Detect which cell encompasses the target text, then output its [x, y] center coordinate. 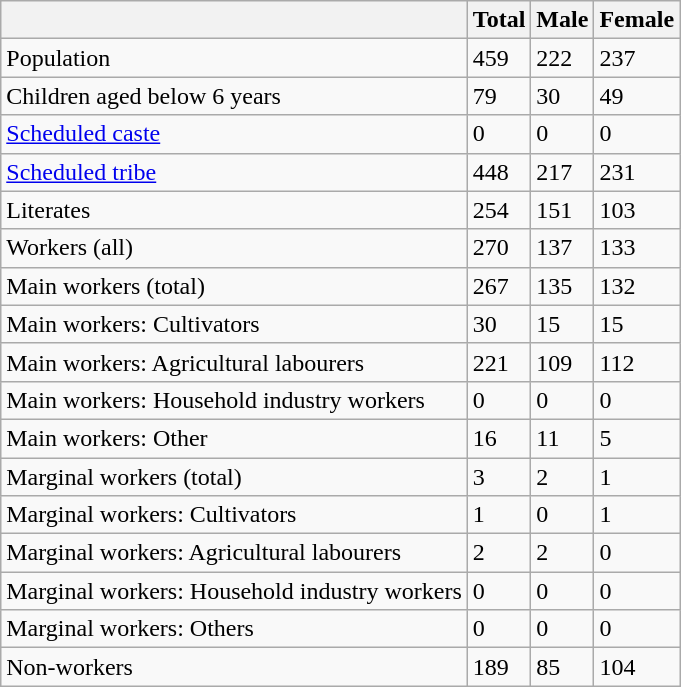
104 [637, 667]
Marginal workers: Others [234, 629]
231 [637, 172]
221 [499, 362]
Non-workers [234, 667]
135 [562, 286]
Main workers (total) [234, 286]
Marginal workers: Household industry workers [234, 591]
459 [499, 58]
217 [562, 172]
112 [637, 362]
Total [499, 20]
85 [562, 667]
189 [499, 667]
151 [562, 210]
Marginal workers (total) [234, 477]
Main workers: Agricultural labourers [234, 362]
Main workers: Other [234, 438]
Main workers: Cultivators [234, 324]
49 [637, 96]
132 [637, 286]
Marginal workers: Cultivators [234, 515]
270 [499, 248]
Main workers: Household industry workers [234, 400]
103 [637, 210]
Female [637, 20]
Marginal workers: Agricultural labourers [234, 553]
5 [637, 438]
137 [562, 248]
Workers (all) [234, 248]
16 [499, 438]
Male [562, 20]
237 [637, 58]
Children aged below 6 years [234, 96]
109 [562, 362]
Literates [234, 210]
11 [562, 438]
Scheduled caste [234, 134]
79 [499, 96]
3 [499, 477]
448 [499, 172]
Scheduled tribe [234, 172]
222 [562, 58]
254 [499, 210]
267 [499, 286]
Population [234, 58]
133 [637, 248]
